Find where the given text appears and provide that cell's center as (x, y) coordinate. 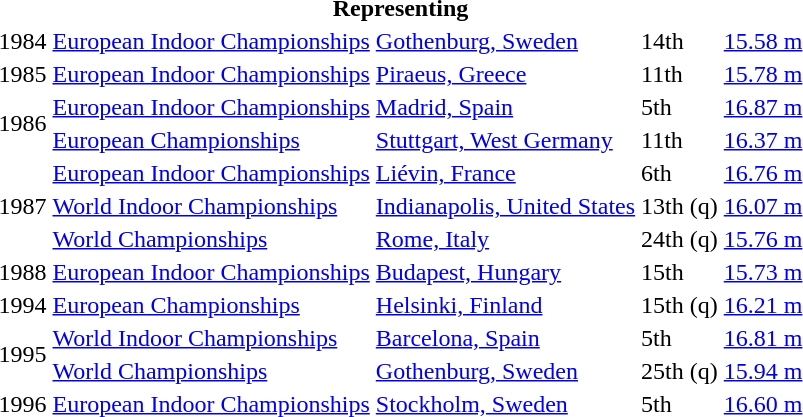
14th (680, 41)
Piraeus, Greece (505, 74)
Helsinki, Finland (505, 305)
Madrid, Spain (505, 107)
15th (q) (680, 305)
Barcelona, Spain (505, 338)
Stuttgart, West Germany (505, 140)
Budapest, Hungary (505, 272)
6th (680, 173)
15th (680, 272)
24th (q) (680, 239)
Rome, Italy (505, 239)
Liévin, France (505, 173)
Indianapolis, United States (505, 206)
13th (q) (680, 206)
25th (q) (680, 371)
